For the text-containing cell, return its midpoint in (x, y) coordinate format. 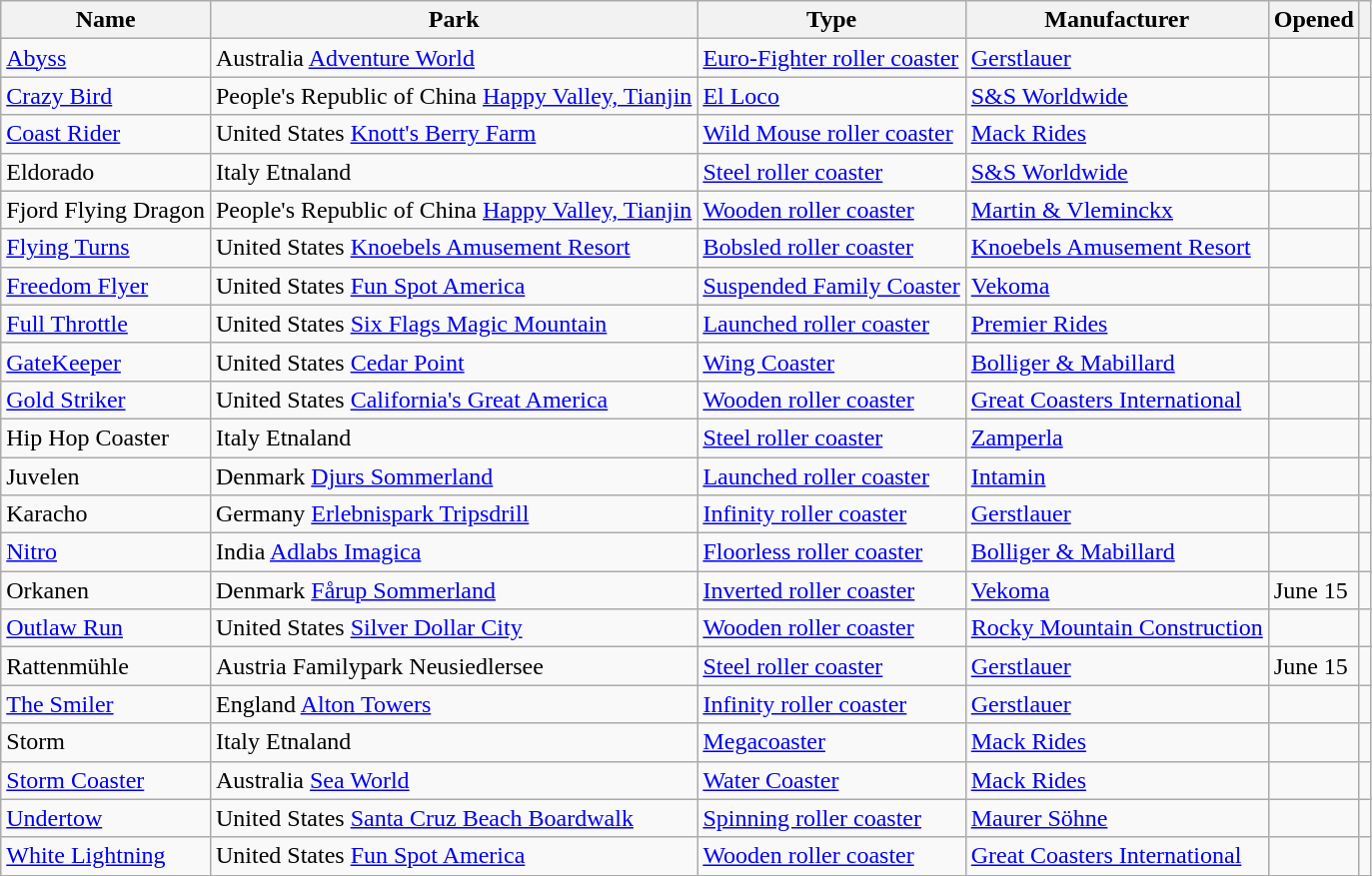
England Alton Towers (454, 704)
Premier Rides (1117, 324)
Hip Hop Coaster (106, 438)
Full Throttle (106, 324)
Spinning roller coaster (831, 818)
Austria Familypark Neusiedlersee (454, 666)
Wild Mouse roller coaster (831, 134)
Rocky Mountain Construction (1117, 628)
Eldorado (106, 172)
Maurer Söhne (1117, 818)
Wing Coaster (831, 362)
The Smiler (106, 704)
Manufacturer (1117, 20)
Opened (1313, 20)
Zamperla (1117, 438)
Undertow (106, 818)
United States Knoebels Amusement Resort (454, 248)
Rattenmühle (106, 666)
Freedom Flyer (106, 286)
Orkanen (106, 590)
Floorless roller coaster (831, 552)
Fjord Flying Dragon (106, 210)
Outlaw Run (106, 628)
United States Knott's Berry Farm (454, 134)
Nitro (106, 552)
Type (831, 20)
Bobsled roller coaster (831, 248)
Martin & Vleminckx (1117, 210)
United States Cedar Point (454, 362)
Flying Turns (106, 248)
Abyss (106, 58)
White Lightning (106, 856)
Australia Adventure World (454, 58)
Park (454, 20)
Storm Coaster (106, 780)
GateKeeper (106, 362)
Water Coaster (831, 780)
United States Santa Cruz Beach Boardwalk (454, 818)
Germany Erlebnispark Tripsdrill (454, 514)
Juvelen (106, 476)
Intamin (1117, 476)
Name (106, 20)
Gold Striker (106, 400)
Australia Sea World (454, 780)
Crazy Bird (106, 96)
Coast Rider (106, 134)
Denmark Djurs Sommerland (454, 476)
Euro-Fighter roller coaster (831, 58)
India Adlabs Imagica (454, 552)
Denmark Fårup Sommerland (454, 590)
United States Six Flags Magic Mountain (454, 324)
United States Silver Dollar City (454, 628)
El Loco (831, 96)
Suspended Family Coaster (831, 286)
Storm (106, 742)
Karacho (106, 514)
Knoebels Amusement Resort (1117, 248)
Inverted roller coaster (831, 590)
Megacoaster (831, 742)
United States California's Great America (454, 400)
